Locate the cell with the specified text and output its (x, y) center coordinate. 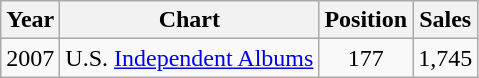
1,745 (446, 58)
U.S. Independent Albums (190, 58)
Sales (446, 20)
Year (30, 20)
2007 (30, 58)
Position (366, 20)
177 (366, 58)
Chart (190, 20)
